Identify which cell holds the provided text, then report its [x, y] central coordinate. 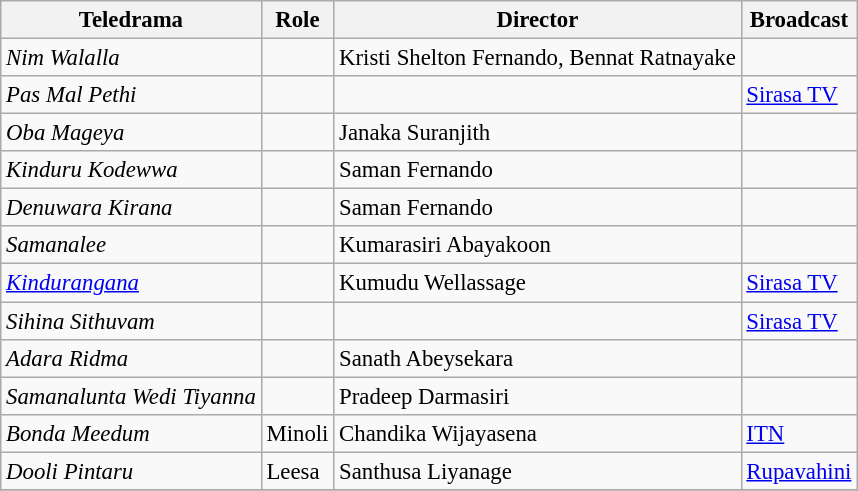
Sihina Sithuvam [131, 321]
Pas Mal Pethi [131, 95]
Kumudu Wellassage [538, 283]
Kristi Shelton Fernando, Bennat Ratnayake [538, 58]
Minoli [298, 433]
ITN [799, 433]
Leesa [298, 471]
Santhusa Liyanage [538, 471]
Teledrama [131, 20]
Sanath Abeysekara [538, 358]
Oba Mageya [131, 133]
Kindurangana [131, 283]
Adara Ridma [131, 358]
Pradeep Darmasiri [538, 396]
Bonda Meedum [131, 433]
Samanalee [131, 245]
Dooli Pintaru [131, 471]
Role [298, 20]
Director [538, 20]
Janaka Suranjith [538, 133]
Nim Walalla [131, 58]
Rupavahini [799, 471]
Kinduru Kodewwa [131, 170]
Chandika Wijayasena [538, 433]
Denuwara Kirana [131, 208]
Samanalunta Wedi Tiyanna [131, 396]
Kumarasiri Abayakoon [538, 245]
Broadcast [799, 20]
